Provide the (X, Y) coordinate of the cell's center where the given text is located.  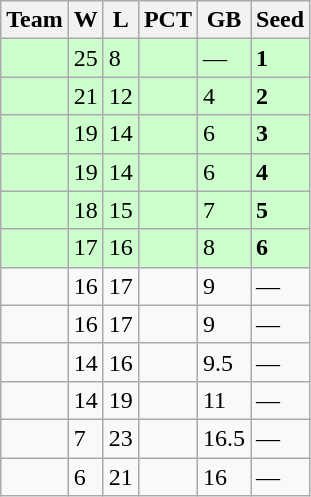
5 (280, 210)
23 (120, 438)
GB (224, 20)
L (120, 20)
Team (35, 20)
Seed (280, 20)
2 (280, 96)
9.5 (224, 362)
11 (224, 400)
25 (86, 58)
16.5 (224, 438)
3 (280, 134)
1 (280, 58)
PCT (168, 20)
18 (86, 210)
12 (120, 96)
15 (120, 210)
W (86, 20)
